Determine the (X, Y) coordinate at the center of the cell enclosing the given text.  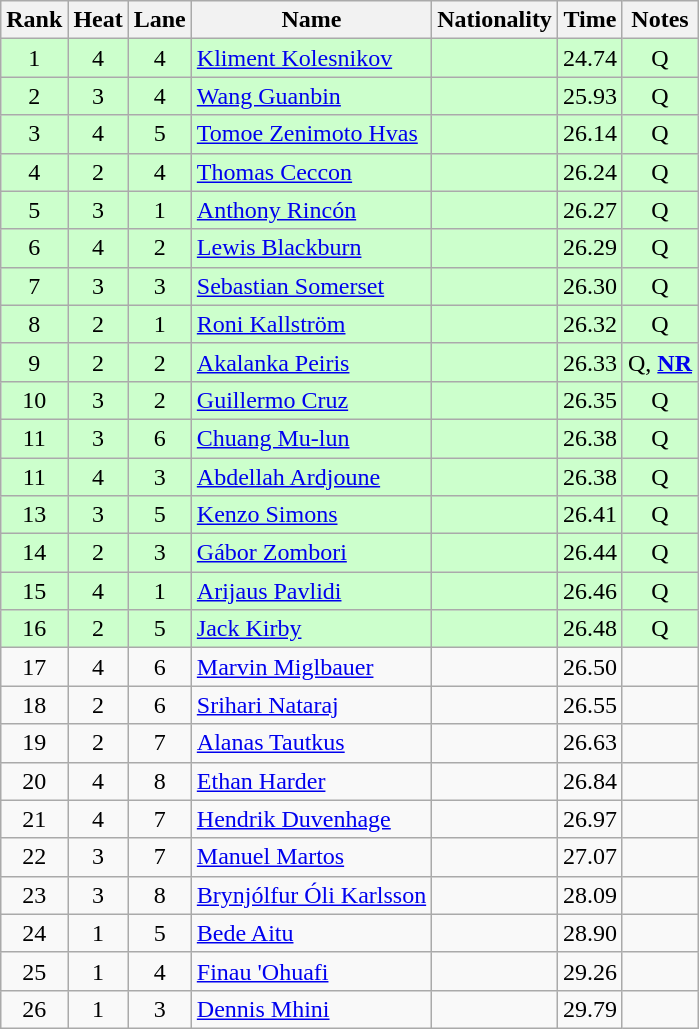
14 (34, 553)
20 (34, 781)
26.55 (590, 705)
Wang Guanbin (311, 96)
25 (34, 971)
Abdellah Ardjoune (311, 477)
26.41 (590, 515)
26.32 (590, 324)
26.63 (590, 743)
Thomas Ceccon (311, 172)
27.07 (590, 857)
26.46 (590, 591)
Name (311, 20)
Notes (660, 20)
26.14 (590, 134)
Bede Aitu (311, 933)
Akalanka Peiris (311, 362)
22 (34, 857)
28.90 (590, 933)
Lane (160, 20)
Tomoe Zenimoto Hvas (311, 134)
Ethan Harder (311, 781)
13 (34, 515)
Anthony Rincón (311, 210)
Marvin Miglbauer (311, 667)
24.74 (590, 58)
Rank (34, 20)
24 (34, 933)
Heat (98, 20)
Dennis Mhini (311, 1009)
Q, NR (660, 362)
26.35 (590, 400)
26.44 (590, 553)
26.33 (590, 362)
26 (34, 1009)
23 (34, 895)
Srihari Nataraj (311, 705)
19 (34, 743)
Nationality (495, 20)
Guillermo Cruz (311, 400)
Time (590, 20)
26.50 (590, 667)
Finau 'Ohuafi (311, 971)
26.97 (590, 819)
Kenzo Simons (311, 515)
21 (34, 819)
Lewis Blackburn (311, 248)
Hendrik Duvenhage (311, 819)
26.84 (590, 781)
Alanas Tautkus (311, 743)
Chuang Mu-lun (311, 438)
Brynjólfur Óli Karlsson (311, 895)
Jack Kirby (311, 629)
26.48 (590, 629)
Manuel Martos (311, 857)
Kliment Kolesnikov (311, 58)
29.26 (590, 971)
15 (34, 591)
9 (34, 362)
17 (34, 667)
Arijaus Pavlidi (311, 591)
25.93 (590, 96)
28.09 (590, 895)
26.29 (590, 248)
Gábor Zombori (311, 553)
10 (34, 400)
Roni Kallström (311, 324)
16 (34, 629)
18 (34, 705)
26.24 (590, 172)
26.27 (590, 210)
29.79 (590, 1009)
Sebastian Somerset (311, 286)
26.30 (590, 286)
